Determine the [x, y] coordinate at the center of the cell enclosing the given text.  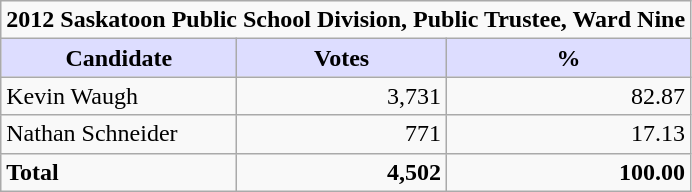
82.87 [568, 96]
100.00 [568, 172]
Kevin Waugh [119, 96]
3,731 [342, 96]
17.13 [568, 134]
4,502 [342, 172]
Votes [342, 58]
2012 Saskatoon Public School Division, Public Trustee, Ward Nine [346, 20]
Candidate [119, 58]
Total [119, 172]
% [568, 58]
Nathan Schneider [119, 134]
771 [342, 134]
